Pinpoint the cell where the given text exists, returning its (X, Y) midpoint coordinate. 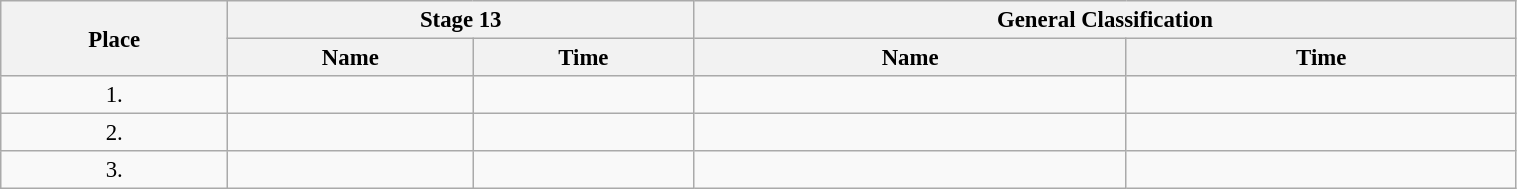
2. (114, 133)
Place (114, 38)
1. (114, 95)
Stage 13 (461, 20)
3. (114, 170)
General Classification (1105, 20)
